Identify which cell holds the provided text, then report its [X, Y] central coordinate. 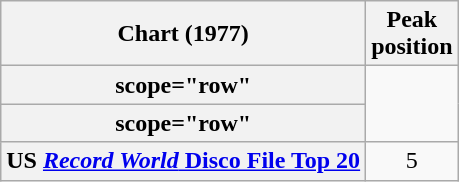
Chart (1977) [184, 34]
US Record World Disco File Top 20 [184, 161]
5 [412, 161]
Peakposition [412, 34]
